Output the (x, y) coordinate of the center of the cell containing the given text.  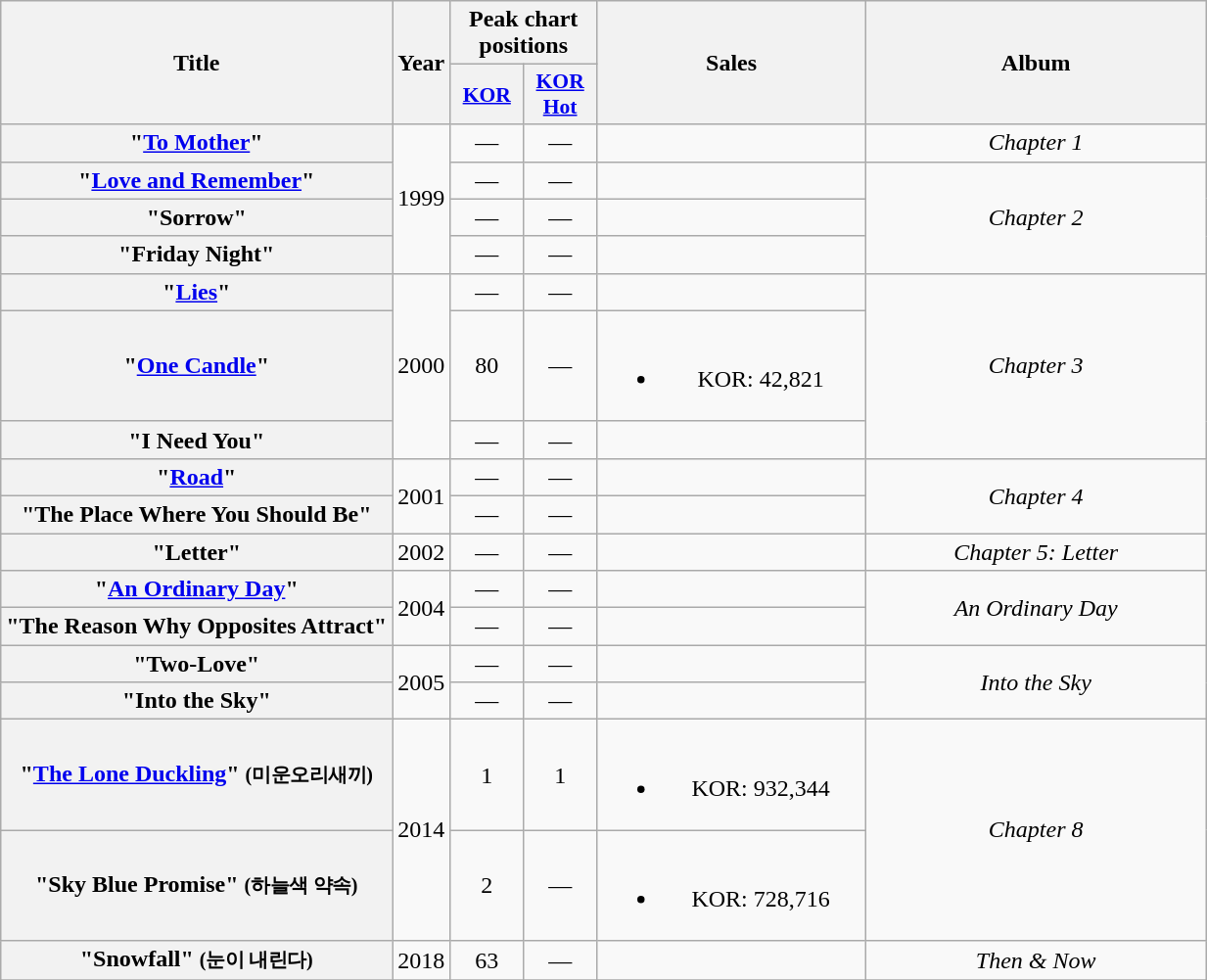
Into the Sky (1036, 682)
2018 (421, 960)
"Lies" (197, 292)
Chapter 8 (1036, 830)
KOR Hot (560, 94)
"Sky Blue Promise" (하늘색 약속) (197, 885)
KOR: 728,716 (732, 885)
"Love and Remember" (197, 180)
"An Ordinary Day" (197, 589)
"Into the Sky" (197, 701)
2004 (421, 608)
"Road" (197, 477)
2001 (421, 495)
Chapter 2 (1036, 217)
Title (197, 63)
"I Need You" (197, 440)
Album (1036, 63)
1999 (421, 199)
KOR: 42,821 (732, 366)
KOR: 932,344 (732, 775)
2002 (421, 551)
Year (421, 63)
"The Lone Duckling" (미운오리새끼) (197, 775)
Chapter 4 (1036, 495)
"To Mother" (197, 143)
"The Reason Why Opposites Attract" (197, 627)
"The Place Where You Should Be" (197, 514)
Then & Now (1036, 960)
"Sorrow" (197, 217)
Chapter 5: Letter (1036, 551)
KOR (487, 94)
An Ordinary Day (1036, 608)
63 (487, 960)
"Friday Night" (197, 255)
Chapter 3 (1036, 366)
Sales (732, 63)
Chapter 1 (1036, 143)
"One Candle" (197, 366)
"Two-Love" (197, 664)
80 (487, 366)
"Letter" (197, 551)
"Snowfall" (눈이 내린다) (197, 960)
2005 (421, 682)
Peak chart positions (524, 33)
2014 (421, 830)
2 (487, 885)
2000 (421, 366)
